Return (X, Y) of the center of cell containing provided text 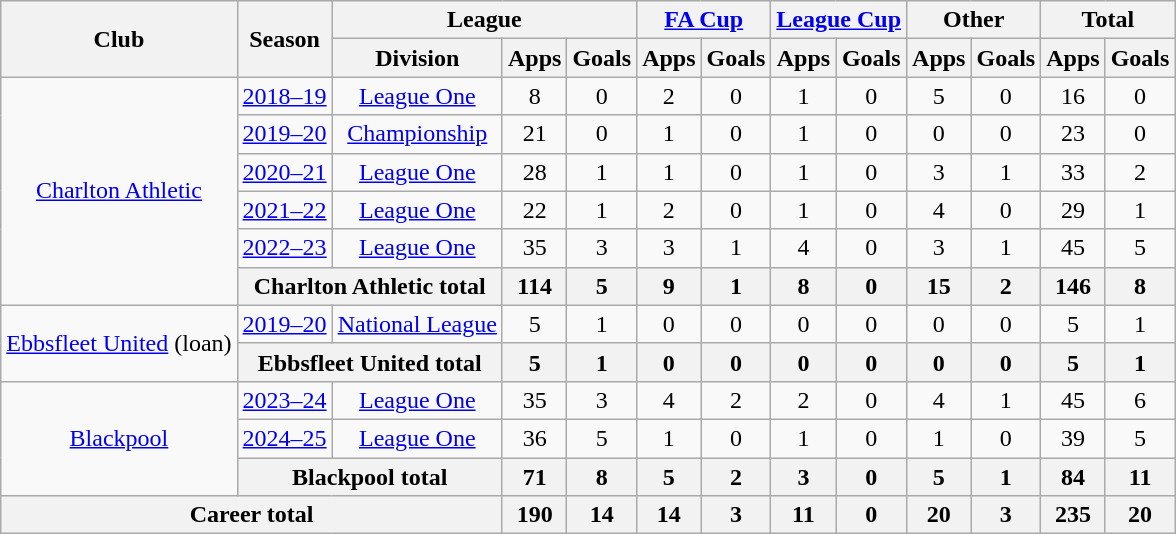
Blackpool (119, 438)
2018–19 (284, 96)
Championship (417, 134)
39 (1073, 438)
84 (1073, 477)
2024–25 (284, 438)
Division (417, 58)
29 (1073, 210)
Total (1108, 20)
Season (284, 39)
Career total (252, 515)
23 (1073, 134)
9 (669, 286)
League Cup (839, 20)
Club (119, 39)
League (484, 20)
21 (534, 134)
2023–24 (284, 400)
Blackpool total (370, 477)
2022–23 (284, 248)
Other (974, 20)
16 (1073, 96)
FA Cup (704, 20)
15 (939, 286)
6 (1140, 400)
71 (534, 477)
Charlton Athletic total (370, 286)
National League (417, 324)
Ebbsfleet United (loan) (119, 343)
2021–22 (284, 210)
36 (534, 438)
28 (534, 172)
146 (1073, 286)
2020–21 (284, 172)
Ebbsfleet United total (370, 362)
114 (534, 286)
235 (1073, 515)
33 (1073, 172)
22 (534, 210)
Charlton Athletic (119, 191)
190 (534, 515)
